Capture the cell that displays the provided text and extract its (X, Y) central coordinate. 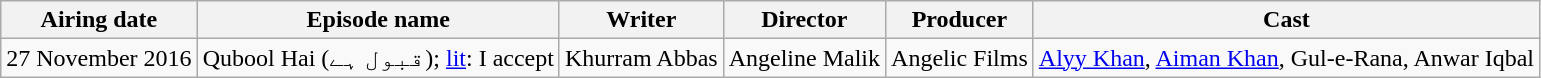
Producer (960, 20)
Khurram Abbas (641, 58)
Angelic Films (960, 58)
Airing date (99, 20)
Cast (1286, 20)
27 November 2016 (99, 58)
Episode name (378, 20)
Qubool Hai (قبول ہے); lit: I accept (378, 58)
Writer (641, 20)
Director (804, 20)
Angeline Malik (804, 58)
Alyy Khan, Aiman Khan, Gul-e-Rana, Anwar Iqbal (1286, 58)
